Detect which cell encompasses the target text, then output its (x, y) center coordinate. 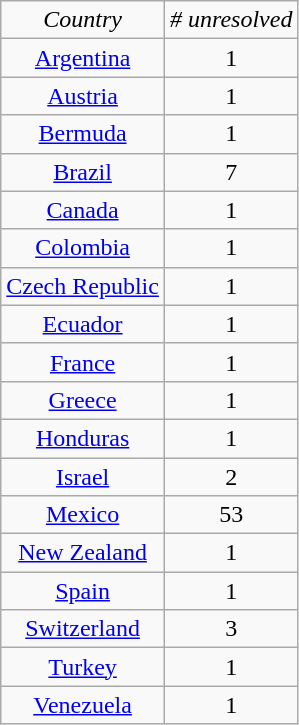
53 (230, 515)
Venezuela (83, 705)
Turkey (83, 667)
Honduras (83, 438)
France (83, 362)
Czech Republic (83, 286)
Colombia (83, 248)
Switzerland (83, 629)
Spain (83, 591)
Ecuador (83, 324)
3 (230, 629)
Canada (83, 210)
7 (230, 172)
Bermuda (83, 134)
Country (83, 20)
Austria (83, 96)
Greece (83, 400)
Mexico (83, 515)
# unresolved (230, 20)
Brazil (83, 172)
Argentina (83, 58)
2 (230, 477)
New Zealand (83, 553)
Israel (83, 477)
